Return [X, Y] of the center of cell containing provided text 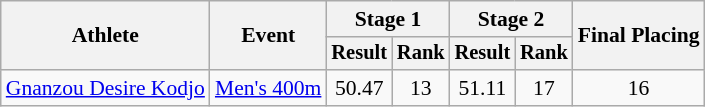
Final Placing [639, 36]
50.47 [359, 88]
Athlete [106, 36]
Stage 2 [512, 19]
16 [639, 88]
Gnanzou Desire Kodjo [106, 88]
Event [268, 36]
Men's 400m [268, 88]
51.11 [483, 88]
17 [544, 88]
Stage 1 [388, 19]
13 [421, 88]
